For the text-containing cell, return its midpoint in (x, y) coordinate format. 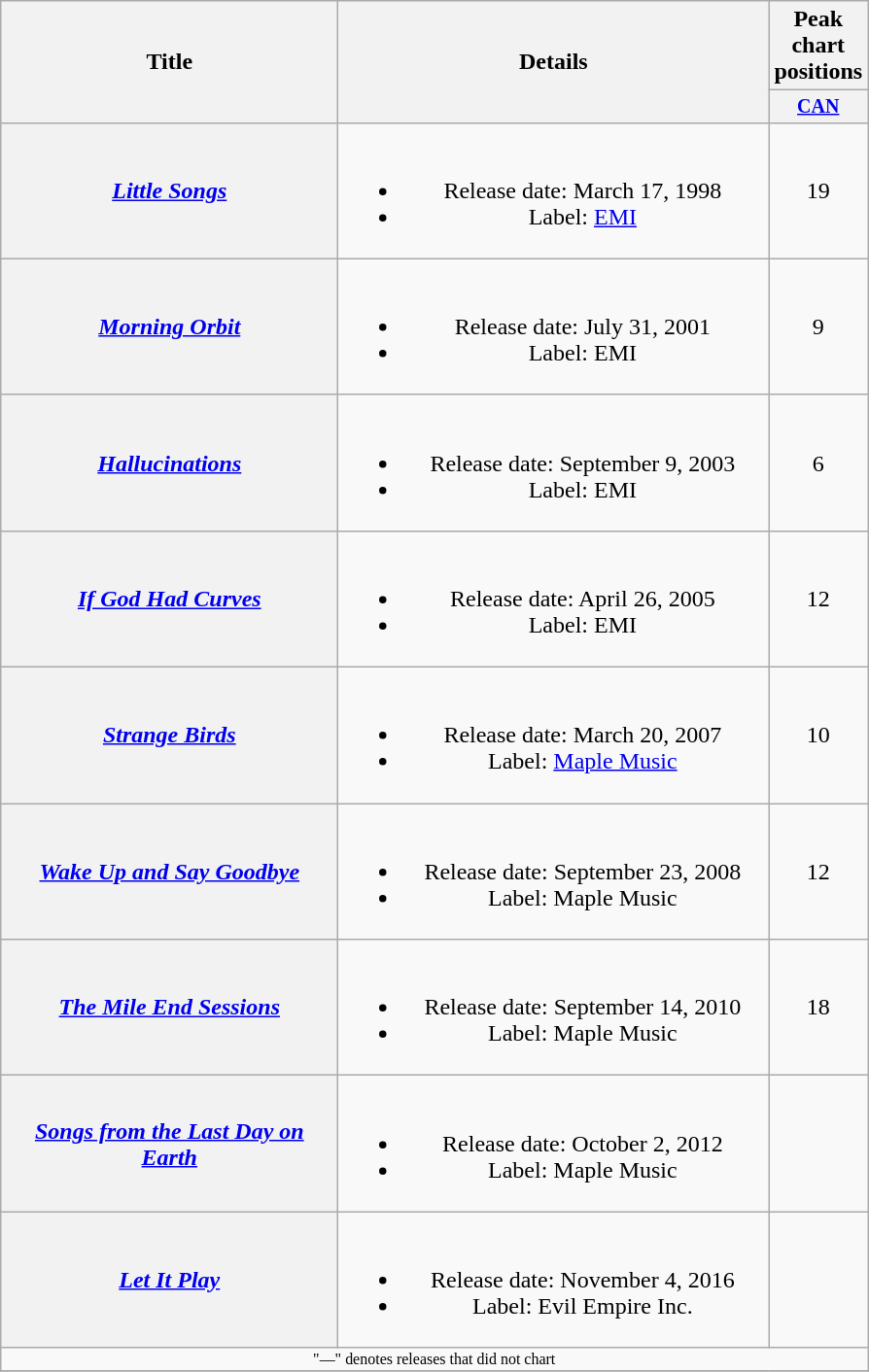
Release date: April 26, 2005Label: EMI (554, 599)
"—" denotes releases that did not chart (434, 1359)
Peak chartpositions (818, 46)
Release date: September 23, 2008Label: Maple Music (554, 872)
10 (818, 736)
The Mile End Sessions (169, 1008)
Wake Up and Say Goodbye (169, 872)
Little Songs (169, 190)
Let It Play (169, 1280)
Release date: September 9, 2003Label: EMI (554, 463)
19 (818, 190)
Details (554, 62)
Morning Orbit (169, 326)
Release date: September 14, 2010Label: Maple Music (554, 1008)
If God Had Curves (169, 599)
Release date: November 4, 2016Label: Evil Empire Inc. (554, 1280)
9 (818, 326)
Release date: March 17, 1998Label: EMI (554, 190)
18 (818, 1008)
Release date: March 20, 2007Label: Maple Music (554, 736)
Hallucinations (169, 463)
Release date: October 2, 2012Label: Maple Music (554, 1144)
6 (818, 463)
Title (169, 62)
Release date: July 31, 2001Label: EMI (554, 326)
CAN (818, 107)
Strange Birds (169, 736)
Songs from the Last Day on Earth (169, 1144)
